Output the [X, Y] coordinate of the center of the cell containing the given text.  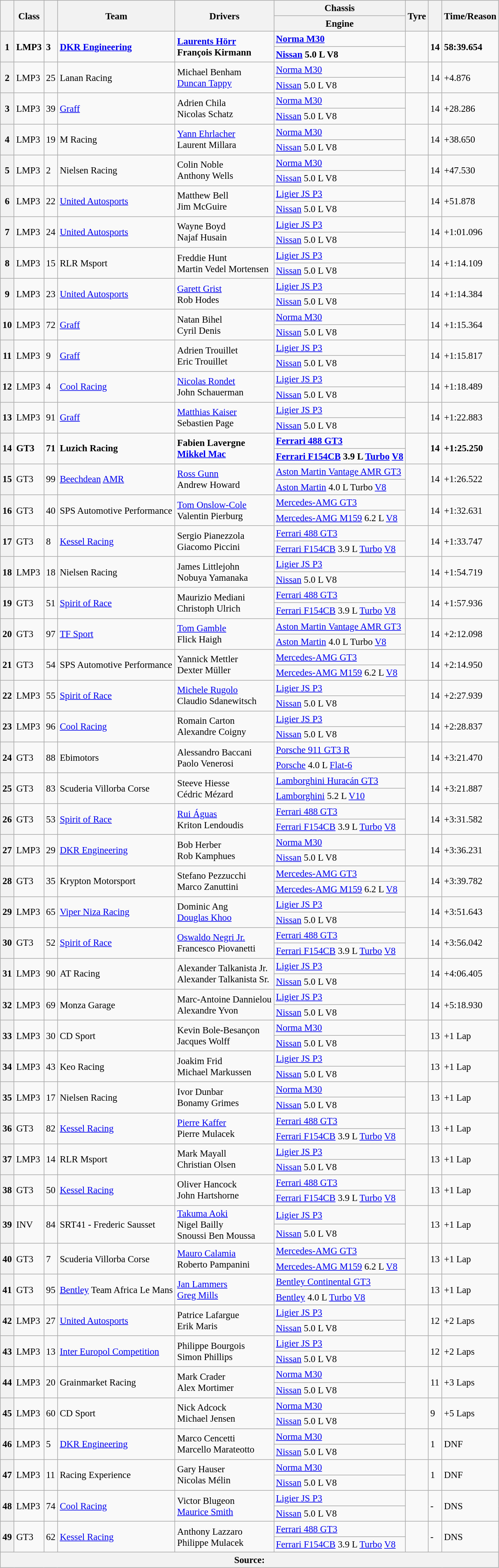
88 [51, 757]
48 [7, 1506]
Class [29, 16]
Mark Crader Alex Mortimer [224, 1383]
Adrien Chila Nicolas Schatz [224, 109]
Chassis [340, 8]
38 [7, 1190]
+3:21.470 [470, 757]
42 [7, 1320]
+1:18.489 [470, 386]
Colin Noble Anthony Wells [224, 170]
Garett Grist Rob Hodes [224, 294]
+1:33.747 [470, 541]
Romain Carton Alexandre Coigny [224, 727]
+51.878 [470, 201]
Ivor Dunbar Bonamy Grimes [224, 1097]
51 [51, 603]
62 [51, 1537]
47 [7, 1475]
+5 Laps [470, 1413]
55 [51, 695]
Philippe Bourgois Simon Phillips [224, 1351]
Sergio Pianezzola Giacomo Piccini [224, 541]
Alexander Talkanista Jr. Alexander Talkanista Sr. [224, 974]
Yann Ehrlacher Laurent Millara [224, 140]
+1:14.384 [470, 294]
Viper Niza Racing [116, 912]
50 [51, 1190]
44 [7, 1383]
+47.530 [470, 170]
Nick Adcock Michael Jensen [224, 1413]
+1:01.096 [470, 232]
Drivers [224, 16]
Racing Experience [116, 1475]
Krypton Motorsport [116, 881]
71 [51, 449]
+1:57.936 [470, 603]
Lamborghini 5.2 L V10 [340, 796]
Matthew Bell Jim McGuire [224, 201]
+1:25.250 [470, 449]
Adrien Trouillet Eric Trouillet [224, 356]
Gary Hauser Nicolas Mélin [224, 1475]
60 [51, 1413]
Tom Gamble Flick Haigh [224, 634]
Bentley 4.0 L Turbo V8 [340, 1298]
Tom Onslow-Cole Valentin Pierburg [224, 510]
46 [7, 1444]
Team [116, 16]
95 [51, 1290]
TF Sport [116, 634]
Matthias Kaiser Sebastien Page [224, 418]
83 [51, 788]
SRT41 - Frederic Sausset [116, 1224]
+3:39.782 [470, 881]
INV [29, 1224]
33 [7, 1036]
+1:54.719 [470, 572]
Tyre [417, 16]
+3:31.582 [470, 820]
Porsche 4.0 L Flat-6 [340, 765]
Rui Águas Kriton Lendoudis [224, 820]
Nicolas Rondet John Schauerman [224, 386]
+1:32.631 [470, 510]
+2:28.837 [470, 727]
72 [51, 325]
+2:12.098 [470, 634]
Michele Rugolo Claudio Sdanewitsch [224, 695]
45 [7, 1413]
52 [51, 943]
Time/Reason [470, 16]
Wayne Boyd Najaf Husain [224, 232]
Beechdean AMR [116, 479]
82 [51, 1129]
97 [51, 634]
99 [51, 479]
Laurents Hörr François Kirmann [224, 47]
Inter Europol Competition [116, 1351]
+5:18.930 [470, 1005]
Grainmarket Racing [116, 1383]
Jan Lammers Greg Mills [224, 1290]
Steeve Hiesse Cédric Mézard [224, 788]
+3 Laps [470, 1383]
+1:26.522 [470, 479]
Kevin Bole-Besançon Jacques Wolff [224, 1036]
65 [51, 912]
Oliver Hancock John Hartshorne [224, 1190]
Ross Gunn Andrew Howard [224, 479]
Mark Mayall Christian Olsen [224, 1159]
91 [51, 418]
Marco Cencetti Marcello Marateotto [224, 1444]
+3:51.643 [470, 912]
+1:14.109 [470, 263]
31 [7, 974]
Anthony Lazzaro Philippe Mulacek [224, 1537]
Bentley Continental GT3 [340, 1282]
M Racing [116, 140]
Oswaldo Negri Jr. Francesco Piovanetti [224, 943]
Lamborghini Huracán GT3 [340, 781]
+1:15.817 [470, 356]
+3:21.887 [470, 788]
Marc-Antoine Dannielou Alexandre Yvon [224, 1005]
21 [7, 665]
Yannick Mettler Dexter Müller [224, 665]
16 [7, 510]
32 [7, 1005]
34 [7, 1066]
Freddie Hunt Martin Vedel Mortensen [224, 263]
96 [51, 727]
Alessandro Baccani Paolo Venerosi [224, 757]
Mauro Calamia Roberto Pampanini [224, 1259]
Patrice Lafargue Erik Maris [224, 1320]
Luzich Racing [116, 449]
James Littlejohn Nobuya Yamanaka [224, 572]
Bentley Team Africa Le Mans [116, 1290]
28 [7, 881]
Maurizio Mediani Christoph Ulrich [224, 603]
74 [51, 1506]
+4.876 [470, 77]
41 [7, 1290]
Monza Garage [116, 1005]
Pierre Kaffer Pierre Mulacek [224, 1129]
Joakim Frid Michael Markussen [224, 1066]
6 [7, 201]
Source: [249, 1560]
37 [7, 1159]
+3:56.042 [470, 943]
Keo Racing [116, 1066]
90 [51, 974]
Bob Herber Rob Kamphues [224, 850]
Dominic Ang Douglas Khoo [224, 912]
+4:06.405 [470, 974]
+1:22.883 [470, 418]
69 [51, 1005]
54 [51, 665]
53 [51, 820]
Natan Bihel Cyril Denis [224, 325]
Lanan Racing [116, 77]
+28.286 [470, 109]
Stefano Pezzucchi Marco Zanuttini [224, 881]
+2:27.939 [470, 695]
49 [7, 1537]
+2:14.950 [470, 665]
Michael Benham Duncan Tappy [224, 77]
26 [7, 820]
Fabien Lavergne Mikkel Mac [224, 449]
Ebimotors [116, 757]
+1:15.364 [470, 325]
Porsche 911 GT3 R [340, 750]
+38.650 [470, 140]
Victor Blugeon Maurice Smith [224, 1506]
58:39.654 [470, 47]
Engine [340, 24]
10 [7, 325]
84 [51, 1224]
36 [7, 1129]
Takuma Aoki Nigel Bailly Snoussi Ben Moussa [224, 1224]
+3:36.231 [470, 850]
AT Racing [116, 974]
